For the text-containing cell, return its midpoint in (x, y) coordinate format. 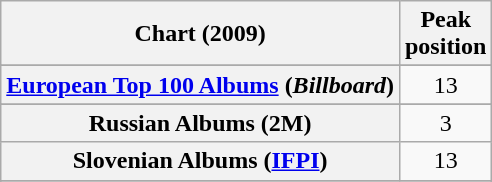
European Top 100 Albums (Billboard) (200, 85)
Slovenian Albums (IFPI) (200, 161)
Peakposition (445, 34)
Chart (2009) (200, 34)
Russian Albums (2M) (200, 123)
3 (445, 123)
